Find where the given text appears and provide that cell's center as (x, y) coordinate. 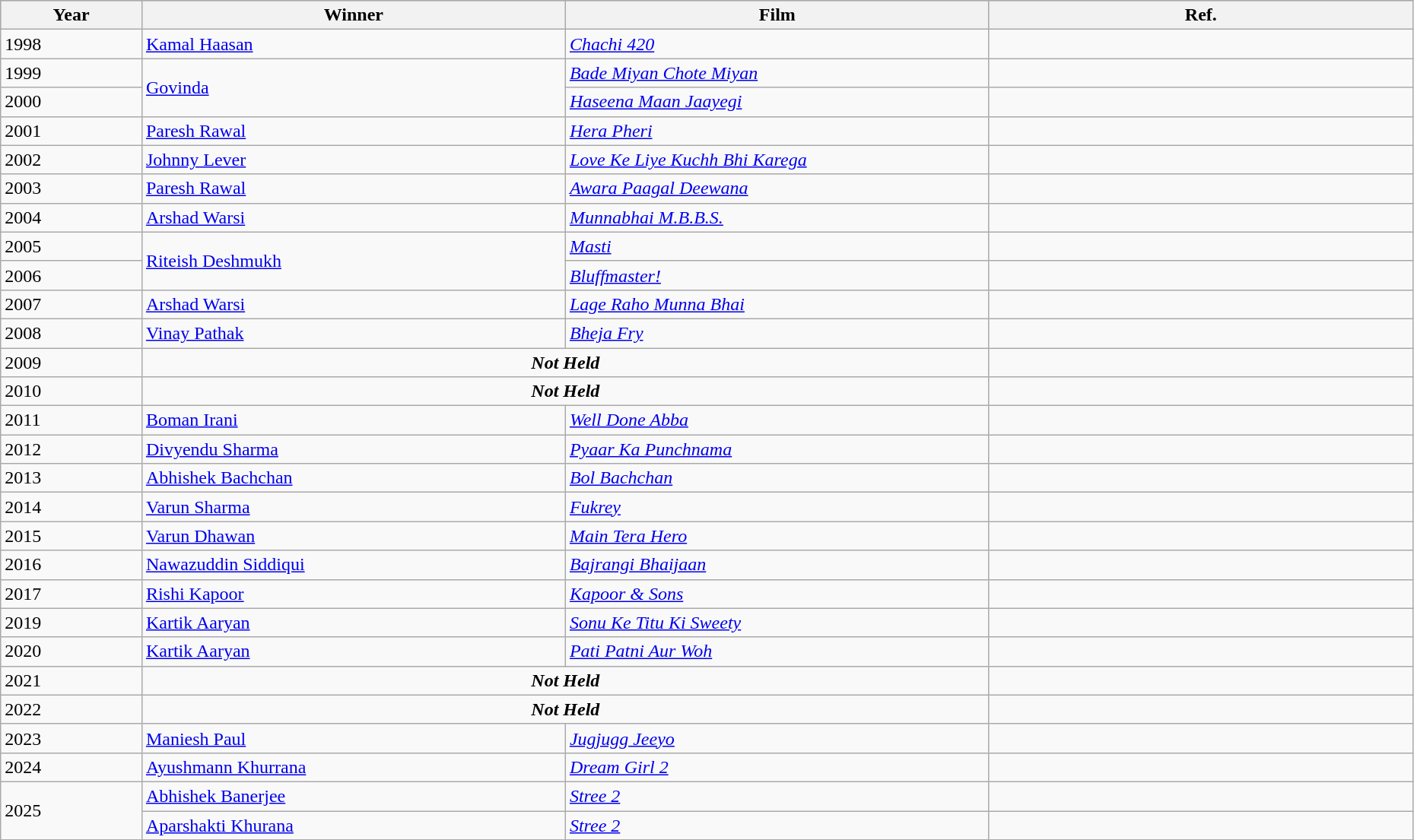
Jugjugg Jeeyo (777, 738)
2025 (71, 810)
Year (71, 15)
2014 (71, 507)
2009 (71, 363)
2007 (71, 304)
Aparshakti Khurana (353, 825)
Sonu Ke Titu Ki Sweety (777, 623)
Govinda (353, 87)
Ayushmann Khurrana (353, 767)
2015 (71, 536)
Divyendu Sharma (353, 449)
Bade Miyan Chote Miyan (777, 73)
2023 (71, 738)
2005 (71, 246)
Vinay Pathak (353, 333)
Bajrangi Bhaijaan (777, 565)
Haseena Maan Jaayegi (777, 102)
2021 (71, 680)
2004 (71, 217)
Masti (777, 246)
2016 (71, 565)
Pyaar Ka Punchnama (777, 449)
Boman Irani (353, 420)
Varun Dhawan (353, 536)
2008 (71, 333)
Hera Pheri (777, 131)
Abhishek Bachchan (353, 478)
Varun Sharma (353, 507)
Bol Bachchan (777, 478)
Chachi 420 (777, 44)
2001 (71, 131)
2017 (71, 594)
Riteish Deshmukh (353, 261)
2012 (71, 449)
Fukrey (777, 507)
2006 (71, 275)
2003 (71, 189)
Main Tera Hero (777, 536)
2010 (71, 391)
Johnny Lever (353, 160)
2024 (71, 767)
Nawazuddin Siddiqui (353, 565)
2020 (71, 651)
Kamal Haasan (353, 44)
Rishi Kapoor (353, 594)
Love Ke Liye Kuchh Bhi Karega (777, 160)
1998 (71, 44)
Lage Raho Munna Bhai (777, 304)
2013 (71, 478)
Maniesh Paul (353, 738)
Munnabhai M.B.B.S. (777, 217)
Well Done Abba (777, 420)
Ref. (1200, 15)
2019 (71, 623)
Bheja Fry (777, 333)
2011 (71, 420)
Winner (353, 15)
Abhishek Banerjee (353, 796)
Awara Paagal Deewana (777, 189)
Kapoor & Sons (777, 594)
1999 (71, 73)
2002 (71, 160)
Pati Patni Aur Woh (777, 651)
2022 (71, 709)
Bluffmaster! (777, 275)
Film (777, 15)
Dream Girl 2 (777, 767)
2000 (71, 102)
